Identify which cell holds the provided text, then report its [X, Y] central coordinate. 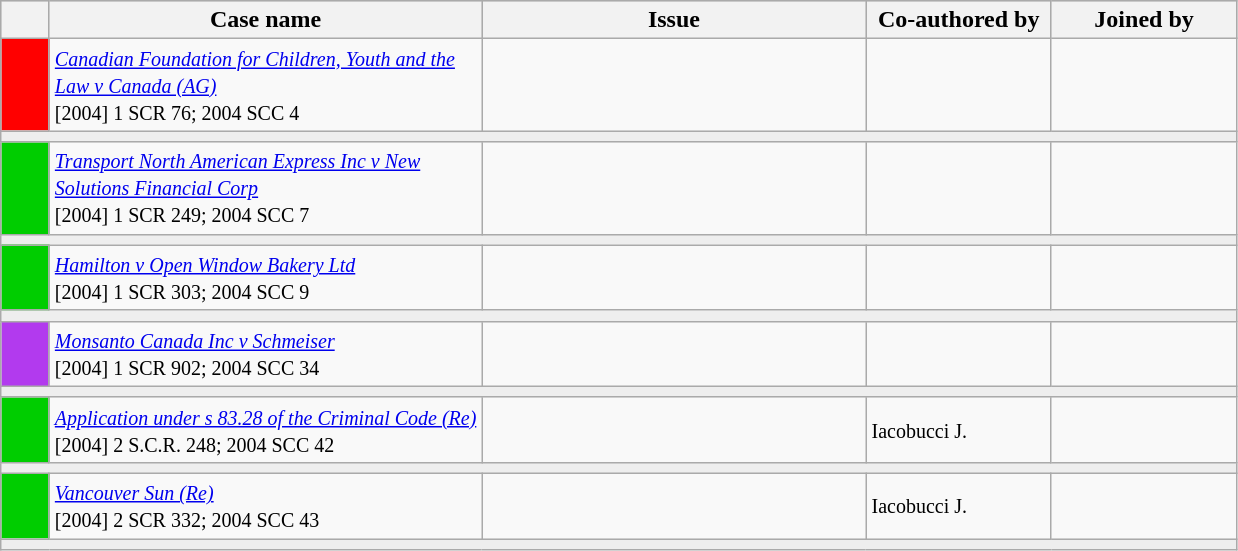
Case name [266, 20]
Joined by [1144, 20]
Hamilton v Open Window Bakery Ltd [2004] 1 SCR 303; 2004 SCC 9 [266, 278]
Application under s 83.28 of the Criminal Code (Re) [2004] 2 S.C.R. 248; 2004 SCC 42 [266, 430]
Co-authored by [958, 20]
Canadian Foundation for Children, Youth and the Law v Canada (AG) [2004] 1 SCR 76; 2004 SCC 4 [266, 85]
Vancouver Sun (Re) [2004] 2 SCR 332; 2004 SCC 43 [266, 506]
Issue [674, 20]
Monsanto Canada Inc v Schmeiser [2004] 1 SCR 902; 2004 SCC 34 [266, 354]
Transport North American Express Inc v New Solutions Financial Corp [2004] 1 SCR 249; 2004 SCC 7 [266, 188]
